Extract the [x, y] coordinate from the center of the cell holding the provided text.  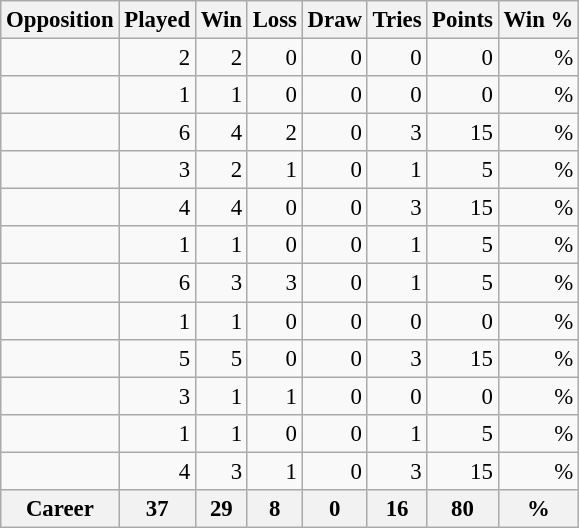
Loss [274, 20]
Draw [334, 20]
29 [221, 509]
Win [221, 20]
Win % [538, 20]
Tries [397, 20]
Career [60, 509]
8 [274, 509]
Played [157, 20]
Opposition [60, 20]
Points [462, 20]
37 [157, 509]
16 [397, 509]
80 [462, 509]
